Return (x, y) of the center of cell containing provided text 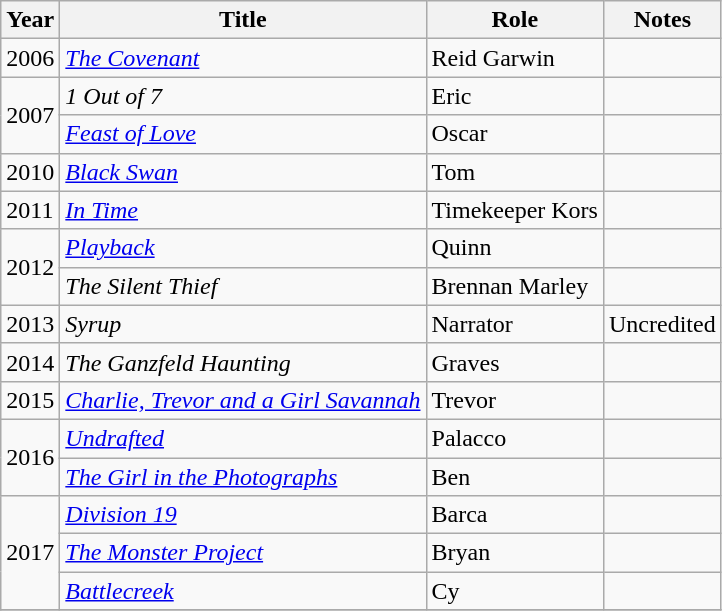
Palacco (514, 438)
Trevor (514, 400)
Brennan Marley (514, 286)
Narrator (514, 324)
Playback (243, 248)
Undrafted (243, 438)
Black Swan (243, 172)
2007 (30, 115)
The Silent Thief (243, 286)
Graves (514, 362)
The Girl in the Photographs (243, 477)
Ben (514, 477)
Cy (514, 591)
In Time (243, 210)
2012 (30, 267)
Eric (514, 96)
1 Out of 7 (243, 96)
Year (30, 20)
Oscar (514, 134)
2015 (30, 400)
2013 (30, 324)
Role (514, 20)
Timekeeper Kors (514, 210)
The Monster Project (243, 553)
Charlie, Trevor and a Girl Savannah (243, 400)
Bryan (514, 553)
Quinn (514, 248)
2016 (30, 457)
2010 (30, 172)
2017 (30, 553)
Syrup (243, 324)
2011 (30, 210)
Division 19 (243, 515)
The Ganzfeld Haunting (243, 362)
Tom (514, 172)
Barca (514, 515)
Notes (662, 20)
Title (243, 20)
2006 (30, 58)
Feast of Love (243, 134)
2014 (30, 362)
The Covenant (243, 58)
Uncredited (662, 324)
Battlecreek (243, 591)
Reid Garwin (514, 58)
